Capture the cell that displays the provided text and extract its [x, y] central coordinate. 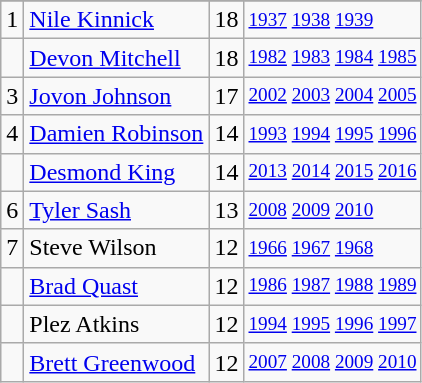
Nile Kinnick [116, 20]
2008 2009 2010 [332, 210]
Tyler Sash [116, 210]
Steve Wilson [116, 248]
1966 1967 1968 [332, 248]
4 [12, 134]
17 [226, 96]
Damien Robinson [116, 134]
6 [12, 210]
2007 2008 2009 2010 [332, 362]
3 [12, 96]
1993 1994 1995 1996 [332, 134]
Plez Atkins [116, 324]
Devon Mitchell [116, 58]
2013 2014 2015 2016 [332, 172]
2002 2003 2004 2005 [332, 96]
13 [226, 210]
1937 1938 1939 [332, 20]
7 [12, 248]
1986 1987 1988 1989 [332, 286]
1 [12, 20]
1982 1983 1984 1985 [332, 58]
Jovon Johnson [116, 96]
Desmond King [116, 172]
1994 1995 1996 1997 [332, 324]
Brett Greenwood [116, 362]
Brad Quast [116, 286]
